Locate the cell with the specified text and output its (x, y) center coordinate. 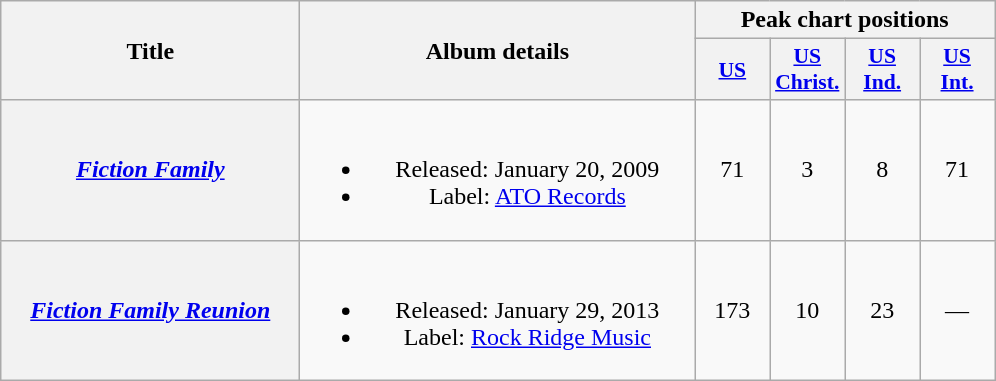
Fiction Family Reunion (150, 310)
Peak chart positions (845, 20)
Fiction Family (150, 170)
Released: January 20, 2009Label: ATO Records (498, 170)
Released: January 29, 2013Label: Rock Ridge Music (498, 310)
US (732, 70)
173 (732, 310)
USInt. (958, 70)
— (958, 310)
USChrist. (808, 70)
Title (150, 50)
23 (882, 310)
10 (808, 310)
USInd. (882, 70)
3 (808, 170)
Album details (498, 50)
8 (882, 170)
